Provide the [X, Y] coordinate of the cell's center where the given text is located.  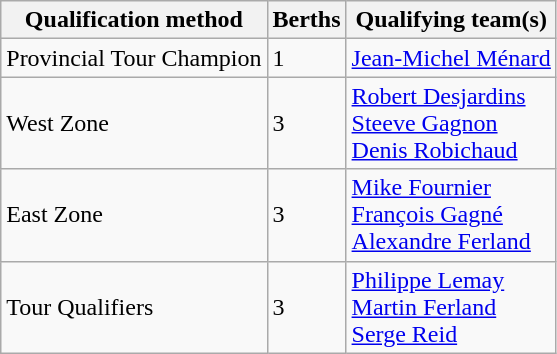
Philippe Lemay Martin Ferland Serge Reid [451, 307]
Mike Fournier François Gagné Alexandre Ferland [451, 215]
Provincial Tour Champion [134, 58]
Robert Desjardins Steeve Gagnon Denis Robichaud [451, 123]
1 [306, 58]
Berths [306, 20]
Qualification method [134, 20]
West Zone [134, 123]
Qualifying team(s) [451, 20]
East Zone [134, 215]
Tour Qualifiers [134, 307]
Jean-Michel Ménard [451, 58]
